Identify which cell holds the provided text, then report its (X, Y) central coordinate. 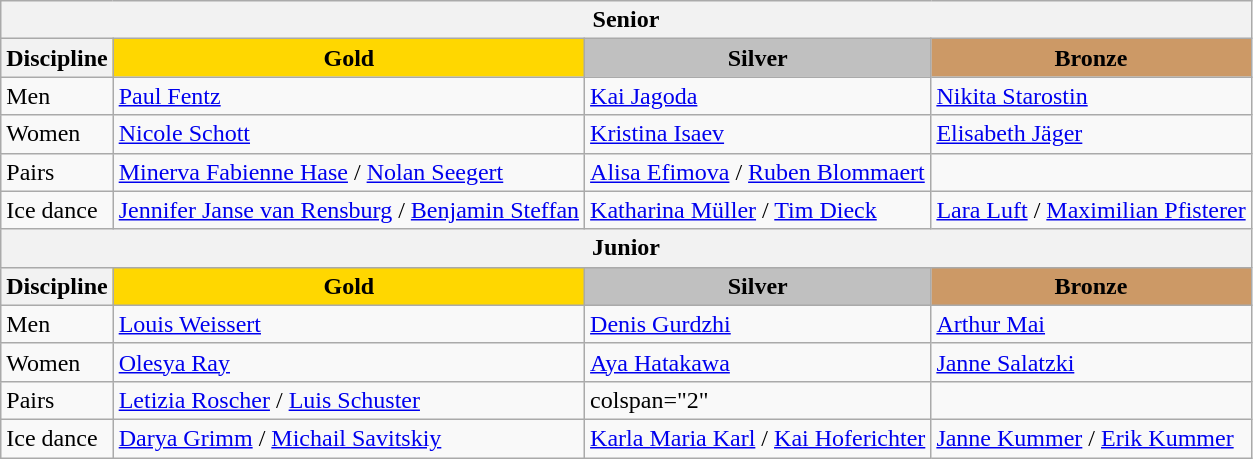
Janne Kummer / Erik Kummer (1091, 438)
Senior (626, 20)
Jennifer Janse van Rensburg / Benjamin Steffan (348, 210)
Denis Gurdzhi (758, 324)
Janne Salatzki (1091, 362)
Katharina Müller / Tim Dieck (758, 210)
Darya Grimm / Michail Savitskiy (348, 438)
Karla Maria Karl / Kai Hoferichter (758, 438)
Paul Fentz (348, 96)
Elisabeth Jäger (1091, 134)
Olesya Ray (348, 362)
colspan="2" (758, 400)
Aya Hatakawa (758, 362)
Junior (626, 248)
Arthur Mai (1091, 324)
Letizia Roscher / Luis Schuster (348, 400)
Minerva Fabienne Hase / Nolan Seegert (348, 172)
Alisa Efimova / Ruben Blommaert (758, 172)
Nikita Starostin (1091, 96)
Louis Weissert (348, 324)
Kristina Isaev (758, 134)
Kai Jagoda (758, 96)
Nicole Schott (348, 134)
Lara Luft / Maximilian Pfisterer (1091, 210)
